Scan for the cell matching the given text and deliver its (x, y) coordinate at center. 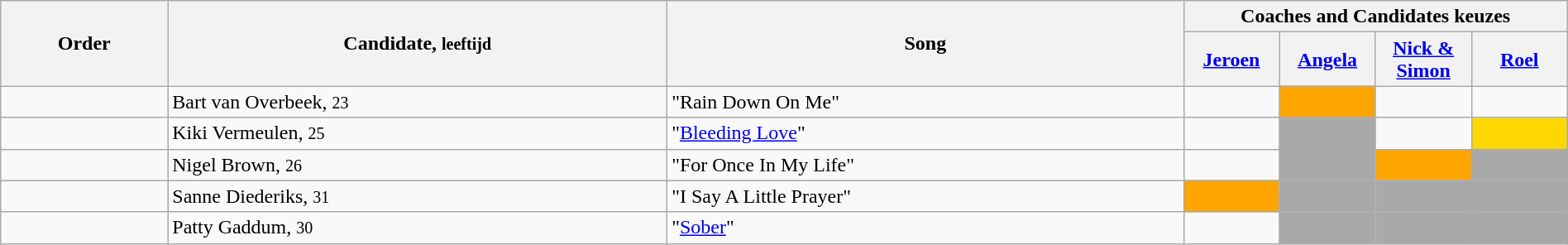
Angela (1327, 60)
Coaches and Candidates keuzes (1375, 17)
Patty Gaddum, 30 (418, 228)
Jeroen (1231, 60)
Order (84, 43)
Roel (1519, 60)
Bart van Overbeek, 23 (418, 102)
Kiki Vermeulen, 25 (418, 133)
Sanne Diederiks, 31 (418, 196)
Song (925, 43)
"I Say A Little Prayer" (925, 196)
Nigel Brown, 26 (418, 165)
"For Once In My Life" (925, 165)
Nick & Simon (1423, 60)
"Rain Down On Me" (925, 102)
Candidate, leeftijd (418, 43)
"Bleeding Love" (925, 133)
"Sober" (925, 228)
